Extract the (x, y) coordinate from the center of the cell holding the provided text.  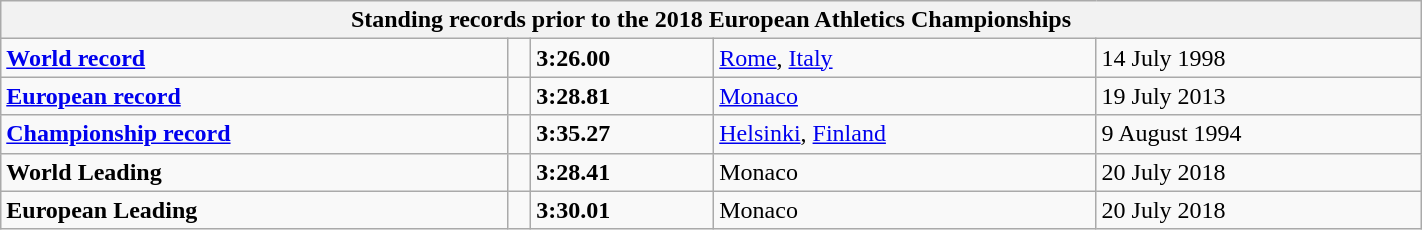
19 July 2013 (1258, 96)
3:28.81 (622, 96)
3:28.41 (622, 172)
European Leading (254, 210)
14 July 1998 (1258, 58)
World Leading (254, 172)
European record (254, 96)
Standing records prior to the 2018 European Athletics Championships (711, 20)
3:26.00 (622, 58)
Championship record (254, 134)
3:30.01 (622, 210)
3:35.27 (622, 134)
Rome, Italy (905, 58)
Helsinki, Finland (905, 134)
9 August 1994 (1258, 134)
World record (254, 58)
